Output the (x, y) coordinate of the center of the cell containing the given text.  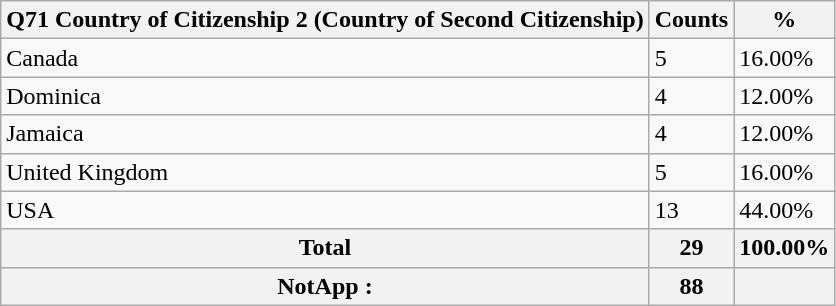
13 (691, 210)
44.00% (784, 210)
Q71 Country of Citizenship 2 (Country of Second Citizenship) (325, 20)
USA (325, 210)
Total (325, 248)
Jamaica (325, 134)
Canada (325, 58)
Counts (691, 20)
29 (691, 248)
88 (691, 286)
Dominica (325, 96)
NotApp : (325, 286)
United Kingdom (325, 172)
% (784, 20)
100.00% (784, 248)
